Provide the [X, Y] coordinate of the cell's center where the given text is located.  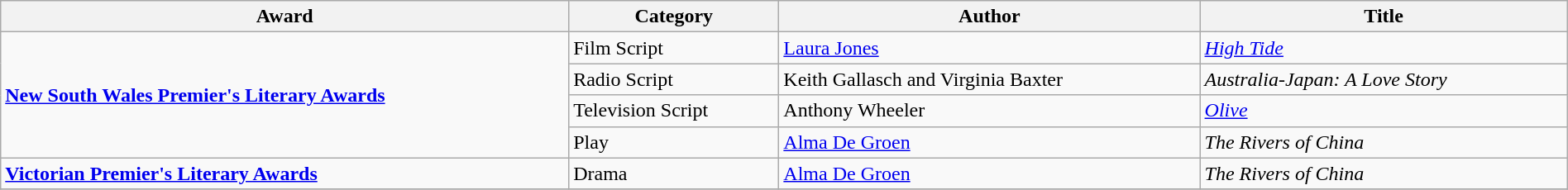
Victorian Premier's Literary Awards [284, 173]
Keith Gallasch and Virginia Baxter [989, 79]
Film Script [674, 48]
Laura Jones [989, 48]
Australia-Japan: A Love Story [1384, 79]
Television Script [674, 111]
Radio Script [674, 79]
Drama [674, 173]
High Tide [1384, 48]
New South Wales Premier's Literary Awards [284, 95]
Category [674, 17]
Author [989, 17]
Play [674, 142]
Title [1384, 17]
Anthony Wheeler [989, 111]
Olive [1384, 111]
Award [284, 17]
